Capture the cell that displays the provided text and extract its [x, y] central coordinate. 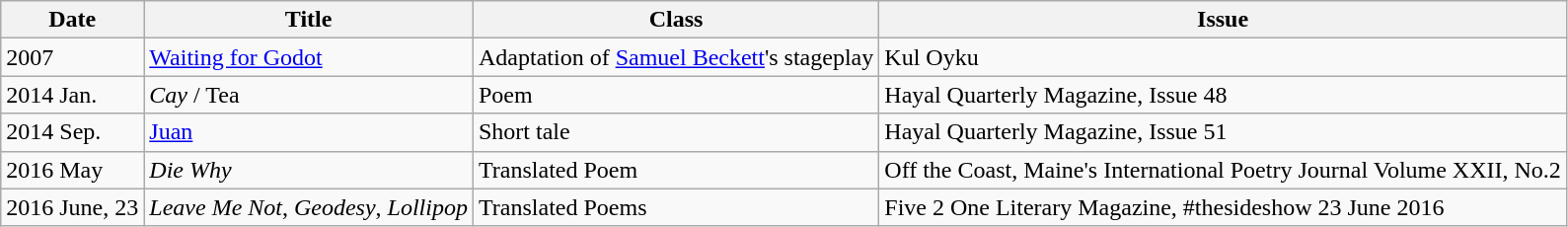
Date [73, 20]
Leave Me Not, Geodesy, Lollipop [309, 207]
Hayal Quarterly Magazine, Issue 51 [1224, 132]
2014 Jan. [73, 95]
Juan [309, 132]
Translated Poem [675, 170]
Class [675, 20]
Issue [1224, 20]
Five 2 One Literary Magazine, #thesideshow 23 June 2016 [1224, 207]
Short tale [675, 132]
Off the Coast, Maine's International Poetry Journal Volume XXII, No.2 [1224, 170]
Title [309, 20]
2007 [73, 57]
2016 May [73, 170]
Poem [675, 95]
Hayal Quarterly Magazine, Issue 48 [1224, 95]
Waiting for Godot [309, 57]
Die Why [309, 170]
2016 June, 23 [73, 207]
Translated Poems [675, 207]
Adaptation of Samuel Beckett's stageplay [675, 57]
2014 Sep. [73, 132]
Cay / Tea [309, 95]
Kul Oyku [1224, 57]
